Search for the cell housing the specified text and yield its (X, Y) center coordinate. 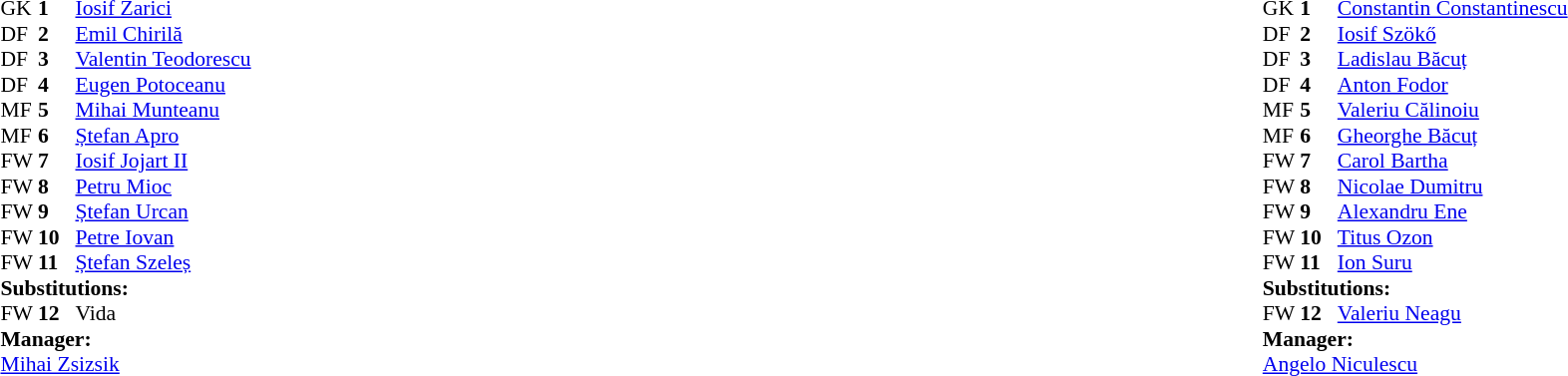
Vida (164, 314)
Ștefan Urcan (164, 212)
Valentin Teodorescu (164, 59)
Alexandru Ene (1452, 212)
Ladislau Băcuț (1452, 59)
Ion Suru (1452, 262)
Mihai Munteanu (164, 111)
Carol Bartha (1452, 161)
Eugen Potoceanu (164, 85)
Petru Mioc (164, 187)
Valeriu Călinoiu (1452, 111)
Gheorghe Băcuț (1452, 136)
Titus Ozon (1452, 237)
Ștefan Apro (164, 136)
Nicolae Dumitru (1452, 187)
Petre Iovan (164, 237)
Valeriu Neagu (1452, 314)
Emil Chirilă (164, 34)
Ștefan Szeleș (164, 262)
Anton Fodor (1452, 85)
Iosif Szökő (1452, 34)
Iosif Jojart II (164, 161)
